Detect which cell encompasses the target text, then output its (x, y) center coordinate. 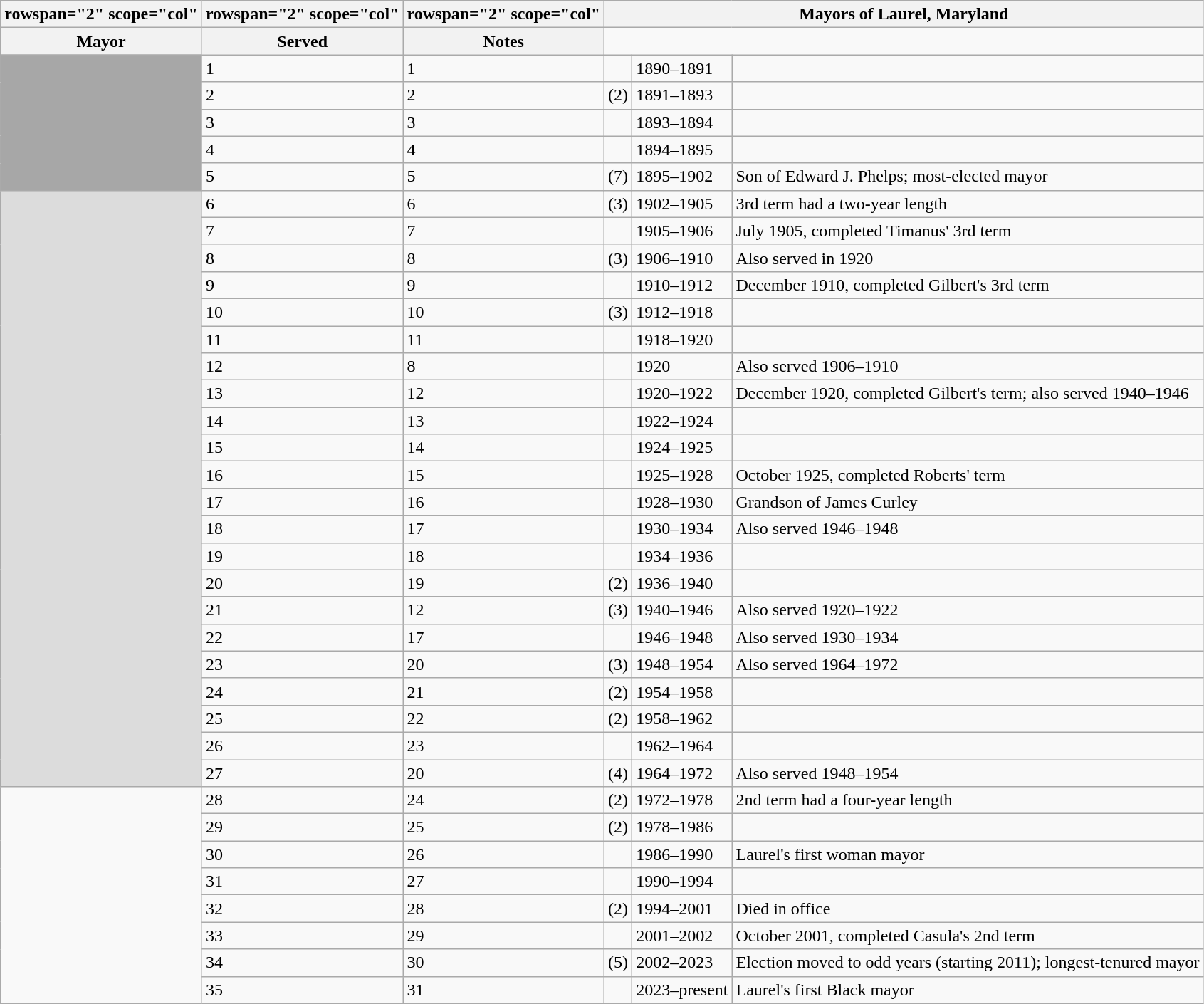
1890–1891 (682, 68)
2001–2002 (682, 936)
34 (302, 963)
1954–1958 (682, 691)
1910–1912 (682, 285)
Mayors of Laurel, Maryland (904, 14)
1962–1964 (682, 746)
Son of Edward J. Phelps; most-elected mayor (968, 177)
1972–1978 (682, 800)
33 (302, 936)
1930–1934 (682, 529)
Also served 1920–1922 (968, 610)
Also served in 1920 (968, 258)
1946–1948 (682, 637)
1912–1918 (682, 312)
Also served 1948–1954 (968, 773)
Also served 1930–1934 (968, 637)
1964–1972 (682, 773)
1918–1920 (682, 340)
1922–1924 (682, 421)
1893–1894 (682, 122)
1902–1905 (682, 204)
1948–1954 (682, 664)
1986–1990 (682, 854)
(7) (618, 177)
Laurel's first woman mayor (968, 854)
1925–1928 (682, 475)
32 (302, 909)
Election moved to odd years (starting 2011); longest-tenured mayor (968, 963)
Notes (504, 41)
3rd term had a two-year length (968, 204)
December 1910, completed Gilbert's 3rd term (968, 285)
October 1925, completed Roberts' term (968, 475)
1895–1902 (682, 177)
(5) (618, 963)
1936–1940 (682, 583)
Laurel's first Black mayor (968, 990)
2nd term had a four-year length (968, 800)
35 (302, 990)
Served (302, 41)
1905–1906 (682, 231)
1920 (682, 367)
1958–1962 (682, 718)
Mayor (101, 41)
Also served 1964–1972 (968, 664)
1894–1895 (682, 150)
1978–1986 (682, 827)
July 1905, completed Timanus' 3rd term (968, 231)
Died in office (968, 909)
Grandson of James Curley (968, 502)
October 2001, completed Casula's 2nd term (968, 936)
1906–1910 (682, 258)
1990–1994 (682, 882)
1928–1930 (682, 502)
1934–1936 (682, 556)
1994–2001 (682, 909)
1940–1946 (682, 610)
2002–2023 (682, 963)
1891–1893 (682, 95)
2023–present (682, 990)
Also served 1946–1948 (968, 529)
Also served 1906–1910 (968, 367)
December 1920, completed Gilbert's term; also served 1940–1946 (968, 394)
(4) (618, 773)
1924–1925 (682, 448)
1920–1922 (682, 394)
